Extract the [x, y] coordinate from the center of the cell holding the provided text.  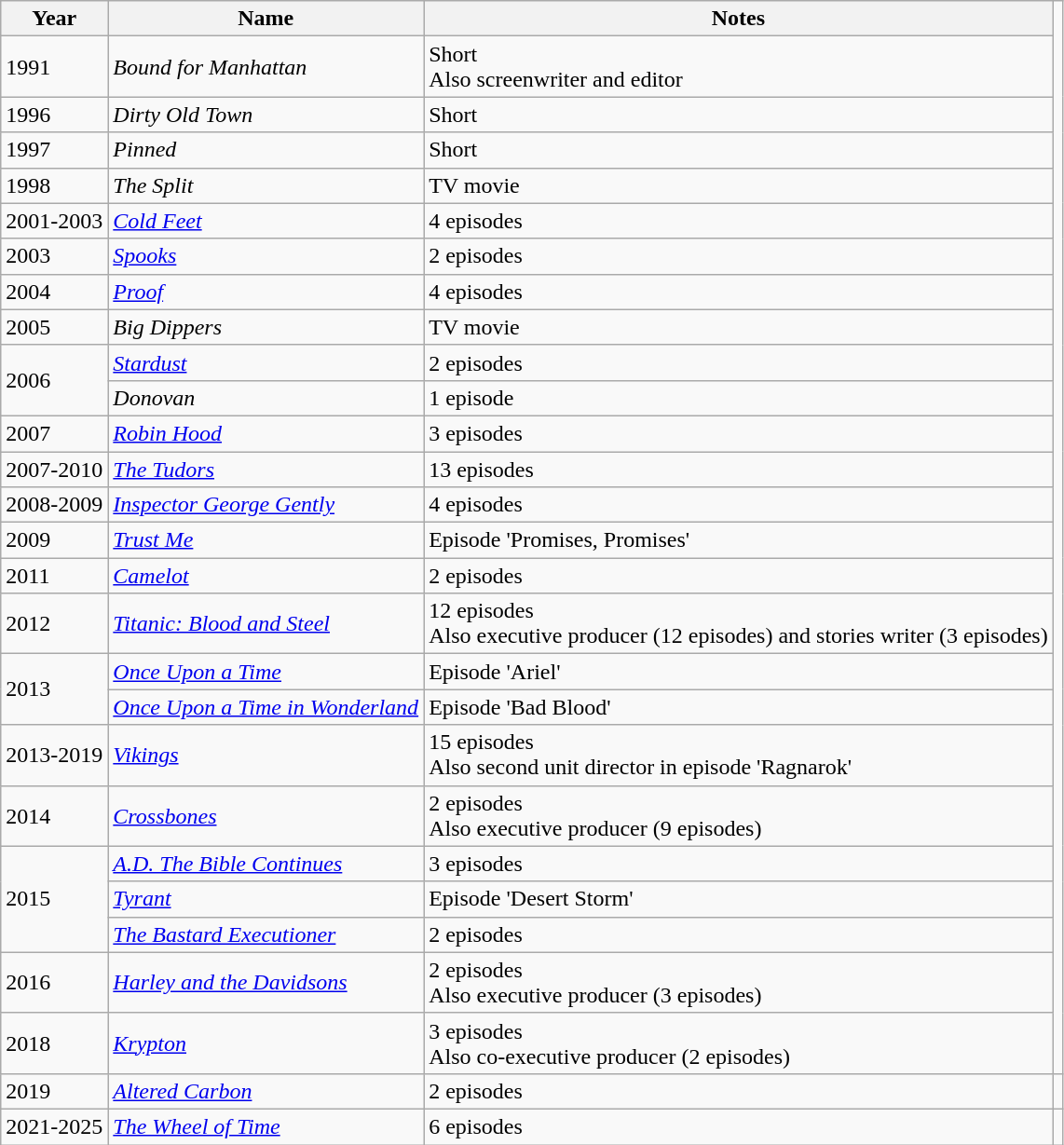
2013-2019 [54, 755]
Spooks [266, 256]
2 episodesAlso executive producer (9 episodes) [739, 816]
2009 [54, 540]
1997 [54, 150]
Episode 'Ariel' [739, 672]
Year [54, 19]
1991 [54, 67]
2004 [54, 292]
2 episodesAlso executive producer (3 episodes) [739, 982]
2012 [54, 624]
Name [266, 19]
2008-2009 [54, 505]
The Wheel of Time [266, 1126]
2013 [54, 689]
1998 [54, 185]
13 episodes [739, 469]
2001-2003 [54, 221]
Once Upon a Time [266, 672]
Donovan [266, 398]
15 episodesAlso second unit director in episode 'Ragnarok' [739, 755]
Big Dippers [266, 327]
1 episode [739, 398]
1996 [54, 115]
Titanic: Blood and Steel [266, 624]
2016 [54, 982]
6 episodes [739, 1126]
The Split [266, 185]
2005 [54, 327]
12 episodesAlso executive producer (12 episodes) and stories writer (3 episodes) [739, 624]
The Tudors [266, 469]
Episode 'Desert Storm' [739, 899]
2006 [54, 380]
2003 [54, 256]
2019 [54, 1091]
2007 [54, 433]
3 episodesAlso co-executive producer (2 episodes) [739, 1043]
Tyrant [266, 899]
Inspector George Gently [266, 505]
Bound for Manhattan [266, 67]
Camelot [266, 576]
Episode 'Promises, Promises' [739, 540]
Pinned [266, 150]
ShortAlso screenwriter and editor [739, 67]
Notes [739, 19]
Dirty Old Town [266, 115]
Stardust [266, 362]
Harley and the Davidsons [266, 982]
2011 [54, 576]
2015 [54, 899]
Krypton [266, 1043]
2018 [54, 1043]
Episode 'Bad Blood' [739, 707]
2014 [54, 816]
Once Upon a Time in Wonderland [266, 707]
A.D. The Bible Continues [266, 864]
The Bastard Executioner [266, 934]
Vikings [266, 755]
Cold Feet [266, 221]
Altered Carbon [266, 1091]
Trust Me [266, 540]
2021-2025 [54, 1126]
Proof [266, 292]
Crossbones [266, 816]
Robin Hood [266, 433]
2007-2010 [54, 469]
